Pinpoint the cell where the given text exists, returning its (X, Y) midpoint coordinate. 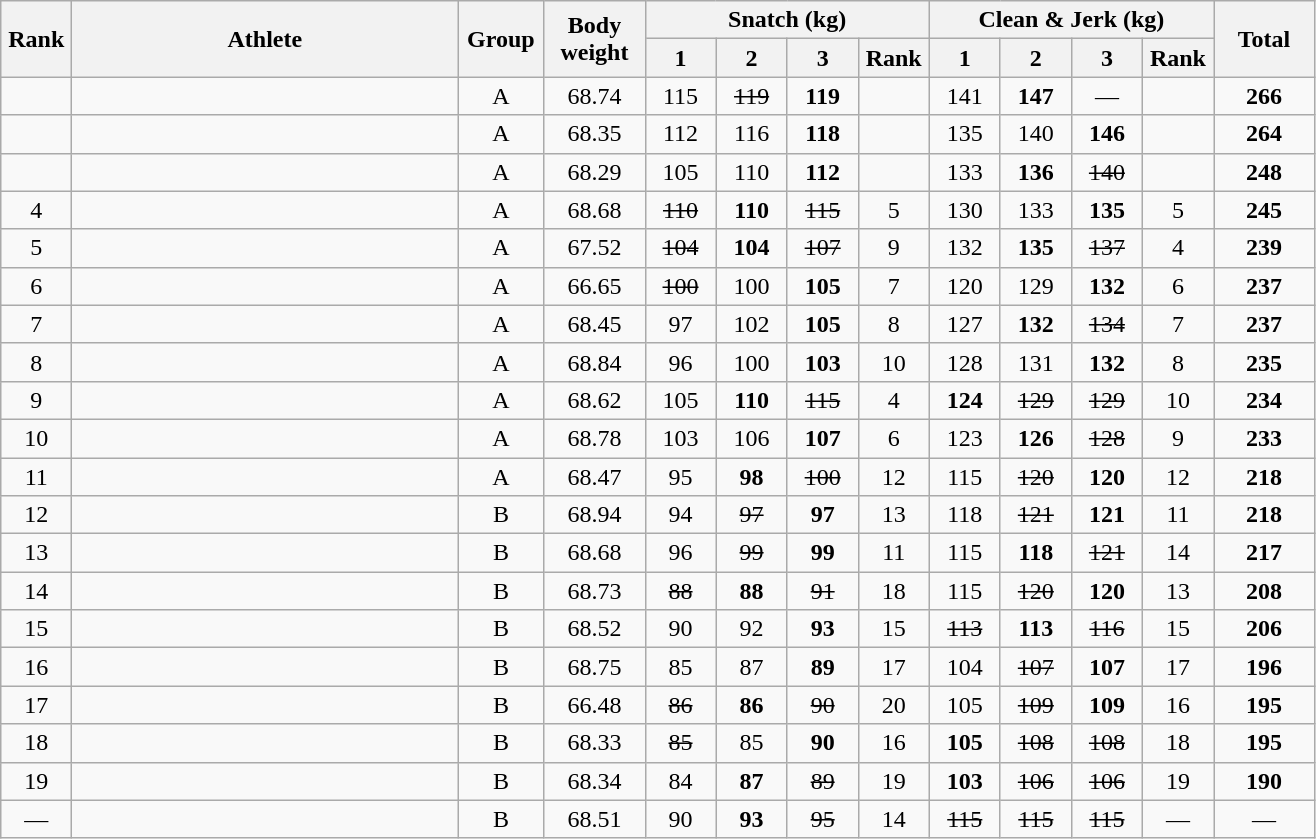
94 (680, 515)
67.52 (594, 248)
68.34 (594, 781)
124 (964, 400)
196 (1264, 667)
68.52 (594, 629)
137 (1106, 248)
68.29 (594, 172)
102 (752, 324)
245 (1264, 210)
141 (964, 96)
68.47 (594, 477)
217 (1264, 553)
208 (1264, 591)
206 (1264, 629)
68.84 (594, 362)
68.51 (594, 819)
264 (1264, 134)
68.33 (594, 743)
Total (1264, 39)
68.74 (594, 96)
235 (1264, 362)
234 (1264, 400)
91 (822, 591)
68.45 (594, 324)
Group (501, 39)
190 (1264, 781)
248 (1264, 172)
134 (1106, 324)
66.65 (594, 286)
84 (680, 781)
Athlete (265, 39)
98 (752, 477)
92 (752, 629)
233 (1264, 438)
Snatch (kg) (787, 20)
127 (964, 324)
68.35 (594, 134)
68.94 (594, 515)
239 (1264, 248)
68.73 (594, 591)
146 (1106, 134)
Clean & Jerk (kg) (1071, 20)
66.48 (594, 705)
131 (1036, 362)
68.62 (594, 400)
20 (894, 705)
136 (1036, 172)
130 (964, 210)
123 (964, 438)
126 (1036, 438)
266 (1264, 96)
147 (1036, 96)
Body weight (594, 39)
68.75 (594, 667)
68.78 (594, 438)
